Identify which cell holds the provided text, then report its (X, Y) central coordinate. 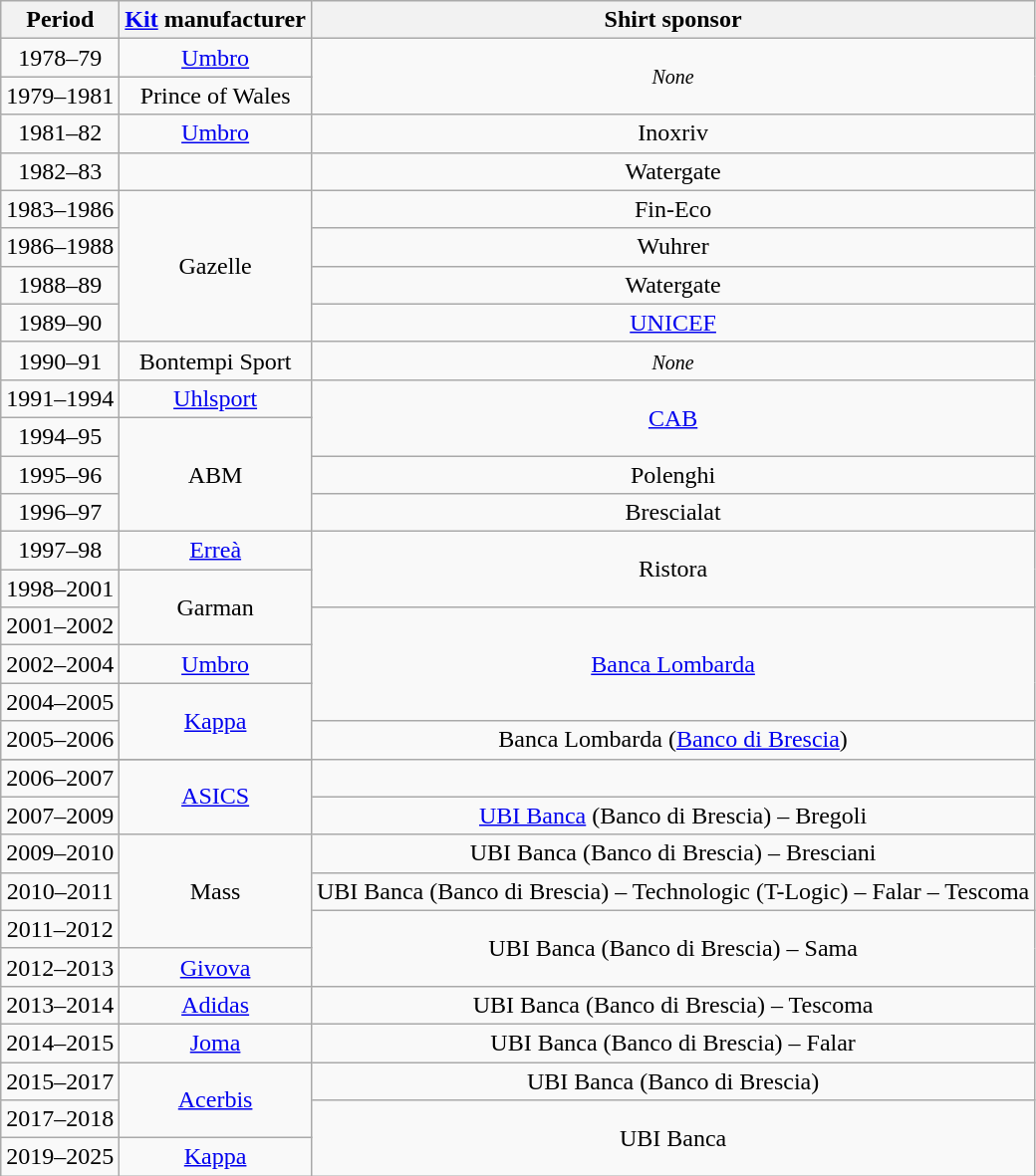
Polenghi (672, 475)
Brescialat (672, 513)
ABM (215, 474)
Adidas (215, 1005)
ASICS (215, 797)
Bontempi Sport (215, 360)
UBI Banca (Banco di Brescia) – Bresciani (672, 853)
Joma (215, 1043)
Shirt sponsor (672, 20)
2002–2004 (60, 664)
Ristora (672, 570)
Banca Lombarda (Banco di Brescia) (672, 740)
1995–96 (60, 475)
1978–79 (60, 58)
2015–2017 (60, 1080)
1994–95 (60, 436)
Banca Lombarda (672, 664)
Mass (215, 891)
Inoxriv (672, 133)
2019–2025 (60, 1157)
UBI Banca (Banco di Brescia) – Falar (672, 1043)
UBI Banca (Banco di Brescia) – Bregoli (672, 816)
Period (60, 20)
2007–2009 (60, 816)
1996–97 (60, 513)
UNICEF (672, 323)
Wuhrer (672, 247)
1989–90 (60, 323)
1997–98 (60, 551)
1982–83 (60, 171)
Uhlsport (215, 398)
2001–2002 (60, 626)
2009–2010 (60, 853)
UBI Banca (Banco di Brescia) – Technologic (T-Logic) – Falar – Tescoma (672, 891)
1981–82 (60, 133)
2005–2006 (60, 740)
1998–2001 (60, 588)
Fin-Eco (672, 209)
UBI Banca (Banco di Brescia) – Sama (672, 948)
2012–2013 (60, 967)
2013–2014 (60, 1005)
1986–1988 (60, 247)
2004–2005 (60, 702)
Kit manufacturer (215, 20)
2010–2011 (60, 891)
Gazelle (215, 266)
2011–2012 (60, 929)
Prince of Wales (215, 96)
UBI Banca (Banco di Brescia) – Tescoma (672, 1005)
1979–1981 (60, 96)
1990–91 (60, 360)
1988–89 (60, 285)
1991–1994 (60, 398)
2017–2018 (60, 1119)
Garman (215, 607)
1983–1986 (60, 209)
UBI Banca (672, 1138)
UBI Banca (Banco di Brescia) (672, 1080)
Acerbis (215, 1099)
CAB (672, 417)
2014–2015 (60, 1043)
Givova (215, 967)
2006–2007 (60, 778)
Erreà (215, 551)
